From the cell containing the given text, extract its center point as (X, Y) coordinate. 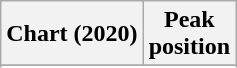
Chart (2020) (72, 34)
Peakposition (189, 34)
